Search for the cell housing the specified text and yield its [X, Y] center coordinate. 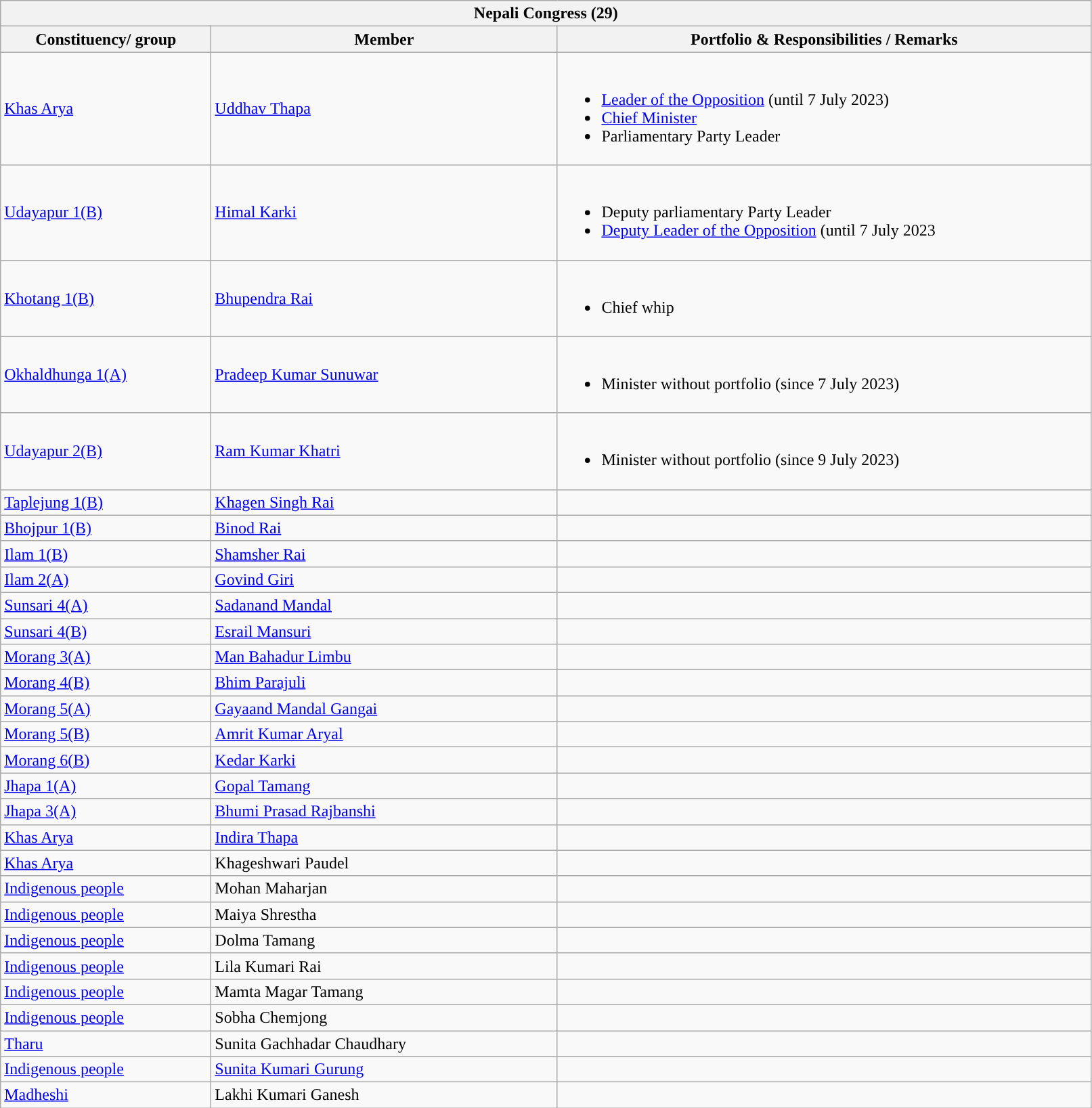
Sobha Chemjong [385, 1017]
Gopal Tamang [385, 786]
Morang 5(B) [106, 734]
Member [385, 39]
Esrail Mansuri [385, 631]
Bhim Parajuli [385, 683]
Ilam 2(A) [106, 579]
Morang 4(B) [106, 683]
Minister without portfolio (since 9 July 2023) [825, 451]
Morang 6(B) [106, 760]
Khotang 1(B) [106, 298]
Indira Thapa [385, 837]
Taplejung 1(B) [106, 502]
Sunsari 4(A) [106, 605]
Lakhi Kumari Ganesh [385, 1095]
Ram Kumar Khatri [385, 451]
Sadanand Mandal [385, 605]
Jhapa 1(A) [106, 786]
Udayapur 2(B) [106, 451]
Sunita Gachhadar Chaudhary [385, 1043]
Shamsher Rai [385, 554]
Lila Kumari Rai [385, 966]
Deputy parliamentary Party LeaderDeputy Leader of the Opposition (until 7 July 2023 [825, 213]
Jhapa 3(A) [106, 812]
Sunita Kumari Gurung [385, 1069]
Gayaand Mandal Gangai [385, 709]
Minister without portfolio (since 7 July 2023) [825, 375]
Mohan Maharjan [385, 889]
Madheshi [106, 1095]
Kedar Karki [385, 760]
Ilam 1(B) [106, 554]
Govind Giri [385, 579]
Nepali Congress (29) [546, 14]
Tharu [106, 1043]
Mamta Magar Tamang [385, 992]
Okhaldhunga 1(A) [106, 375]
Morang 3(A) [106, 657]
Udayapur 1(B) [106, 213]
Leader of the Opposition (until 7 July 2023)Chief MinisterParliamentary Party Leader [825, 108]
Morang 5(A) [106, 709]
Sunsari 4(B) [106, 631]
Dolma Tamang [385, 940]
Bhumi Prasad Rajbanshi [385, 812]
Binod Rai [385, 528]
Man Bahadur Limbu [385, 657]
Maiya Shrestha [385, 914]
Bhupendra Rai [385, 298]
Portfolio & Responsibilities / Remarks [825, 39]
Himal Karki [385, 213]
Constituency/ group [106, 39]
Amrit Kumar Aryal [385, 734]
Pradeep Kumar Sunuwar [385, 375]
Chief whip [825, 298]
Bhojpur 1(B) [106, 528]
Khagen Singh Rai [385, 502]
Uddhav Thapa [385, 108]
Khageshwari Paudel [385, 863]
